Provide the [X, Y] coordinate of the cell's center where the given text is located.  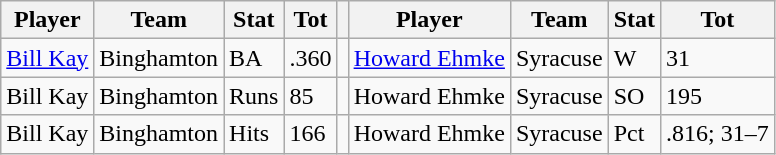
Runs [254, 96]
85 [310, 96]
.360 [310, 58]
31 [718, 58]
W [634, 58]
166 [310, 134]
.816; 31–7 [718, 134]
BA [254, 58]
195 [718, 96]
Hits [254, 134]
Pct [634, 134]
SO [634, 96]
